Find where the given text appears and provide that cell's center as (X, Y) coordinate. 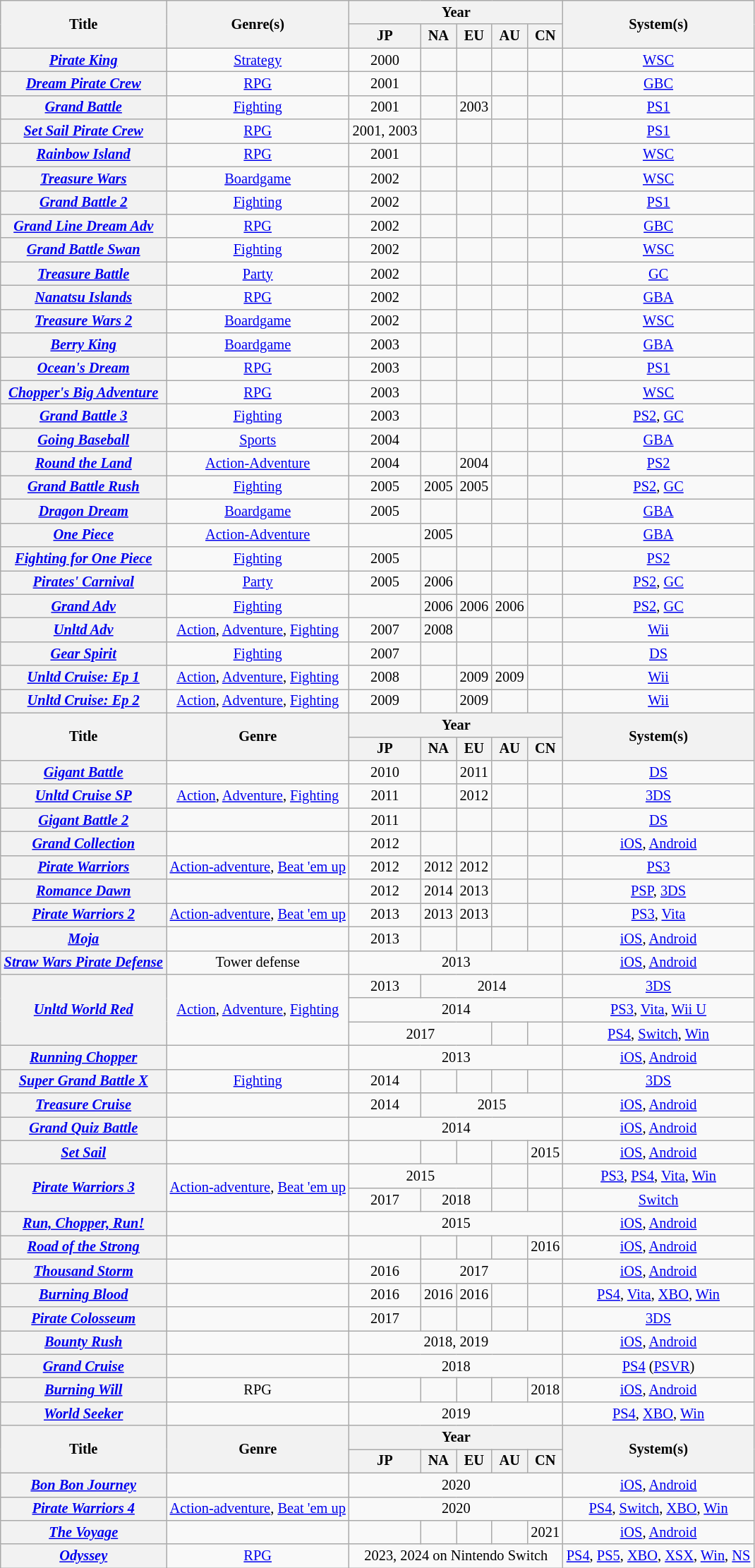
Sports (258, 440)
2010 (385, 772)
Grand Collection (83, 843)
Grand Cruise (83, 1366)
Romance Dawn (83, 891)
Unltd Cruise: Ep 2 (83, 701)
Bounty Rush (83, 1342)
Pirates' Carnival (83, 582)
Dragon Dream (83, 511)
PS3 (658, 867)
Berry King (83, 345)
Going Baseball (83, 440)
Running Chopper (83, 1057)
PS3, Vita, Wii U (658, 1010)
PS3, PS4, Vita, Win (658, 1176)
Pirate Warriors 3 (83, 1188)
Ocean's Dream (83, 368)
Genre(s) (258, 24)
Odyssey (83, 1556)
Pirate Warriors (83, 867)
Set Sail Pirate Crew (83, 131)
Pirate Warriors 2 (83, 915)
Round the Land (83, 464)
Unltd Cruise SP (83, 796)
Treasure Battle (83, 274)
Strategy (258, 60)
PS4 (PSVR) (658, 1366)
Burning Will (83, 1389)
Run, Chopper, Run! (83, 1224)
Unltd World Red (83, 1009)
Tower defense (258, 963)
Gigant Battle 2 (83, 820)
PS4, Switch, Win (658, 1034)
2001, 2003 (385, 131)
Grand Battle 3 (83, 416)
The Voyage (83, 1532)
Bon Bon Journey (83, 1485)
Grand Battle 2 (83, 203)
PS4, PS5, XBO, XSX, Win, NS (658, 1556)
Treasure Wars 2 (83, 321)
PS4, Vita, XBO, Win (658, 1295)
Pirate King (83, 60)
One Piece (83, 535)
PS4, XBO, Win (658, 1413)
2023, 2024 on Nintendo Switch (456, 1556)
PSP, 3DS (658, 891)
Unltd Adv (83, 629)
Switch (658, 1200)
Set Sail (83, 1152)
Rainbow Island (83, 155)
Fighting for One Piece (83, 558)
World Seeker (83, 1413)
Grand Line Dream Adv (83, 226)
GC (658, 274)
2018, 2019 (456, 1342)
Grand Quiz Battle (83, 1128)
Dream Pirate Crew (83, 83)
Pirate Warriors 4 (83, 1509)
Unltd Cruise: Ep 1 (83, 677)
Gear Spirit (83, 653)
Straw Wars Pirate Defense (83, 963)
Grand Battle Rush (83, 487)
Thousand Storm (83, 1271)
Treasure Wars (83, 179)
Gigant Battle (83, 772)
Chopper's Big Adventure (83, 392)
2000 (385, 60)
2021 (545, 1532)
Grand Battle Swan (83, 250)
Treasure Cruise (83, 1105)
Road of the Strong (83, 1247)
Grand Battle (83, 107)
Pirate Colosseum (83, 1318)
PS3, Vita (658, 915)
PS4, Switch, XBO, Win (658, 1509)
Grand Adv (83, 606)
Burning Blood (83, 1295)
Super Grand Battle X (83, 1081)
Nanatsu Islands (83, 297)
Moja (83, 939)
2019 (456, 1413)
